Provide the [x, y] coordinate of the cell's center where the given text is located.  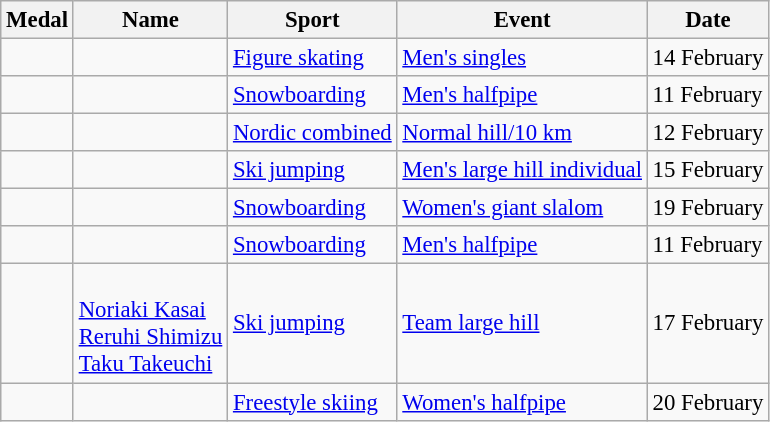
12 February [708, 133]
Noriaki KasaiReruhi ShimizuTaku Takeuchi [150, 324]
Normal hill/10 km [522, 133]
Date [708, 20]
15 February [708, 170]
14 February [708, 58]
Sport [312, 20]
Women's giant slalom [522, 208]
Figure skating [312, 58]
19 February [708, 208]
Men's singles [522, 58]
Nordic combined [312, 133]
Men's large hill individual [522, 170]
Freestyle skiing [312, 402]
Medal [38, 20]
Event [522, 20]
Women's halfpipe [522, 402]
17 February [708, 324]
20 February [708, 402]
Team large hill [522, 324]
Name [150, 20]
